Search for the cell housing the specified text and yield its (X, Y) center coordinate. 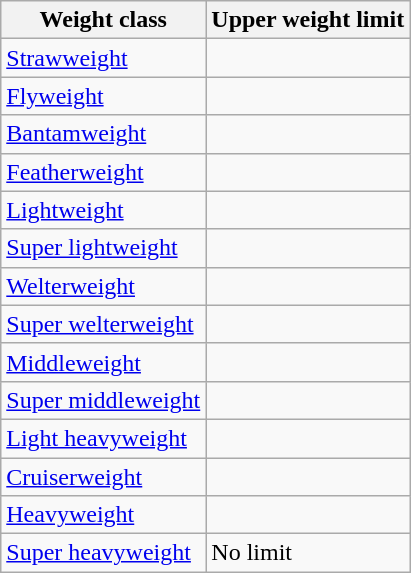
Heavyweight (104, 515)
No limit (308, 553)
Flyweight (104, 96)
Super lightweight (104, 248)
Cruiserweight (104, 477)
Lightweight (104, 210)
Light heavyweight (104, 438)
Super middleweight (104, 400)
Super welterweight (104, 324)
Super heavyweight (104, 553)
Bantamweight (104, 134)
Weight class (104, 20)
Strawweight (104, 58)
Welterweight (104, 286)
Featherweight (104, 172)
Middleweight (104, 362)
Upper weight limit (308, 20)
